Detect which cell encompasses the target text, then output its (x, y) center coordinate. 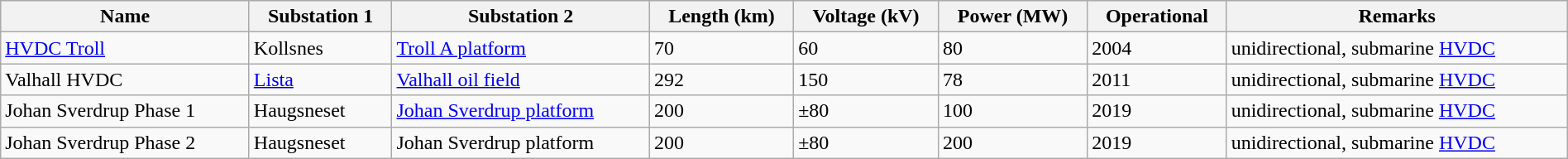
Valhall HVDC (126, 79)
Length (km) (721, 17)
Johan Sverdrup Phase 1 (126, 111)
Kollsnes (321, 48)
Substation 2 (521, 17)
Voltage (kV) (867, 17)
Lista (321, 79)
60 (867, 48)
Remarks (1397, 17)
78 (1012, 79)
Valhall oil field (521, 79)
HVDC Troll (126, 48)
Johan Sverdrup Phase 2 (126, 142)
Name (126, 17)
Troll A platform (521, 48)
100 (1012, 111)
Substation 1 (321, 17)
292 (721, 79)
150 (867, 79)
Operational (1157, 17)
70 (721, 48)
80 (1012, 48)
2004 (1157, 48)
2011 (1157, 79)
Power (MW) (1012, 17)
